Return [x, y] of the center of cell containing provided text 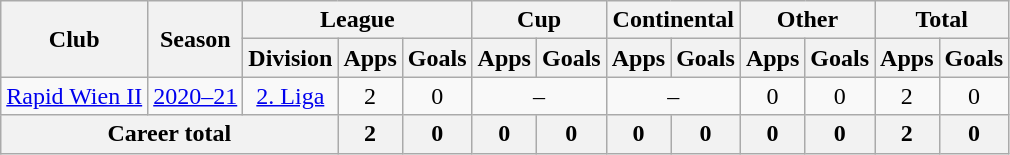
2. Liga [290, 96]
Continental [673, 20]
Club [74, 39]
Total [942, 20]
Division [290, 58]
League [358, 20]
Career total [170, 134]
2020–21 [196, 96]
Rapid Wien II [74, 96]
Cup [539, 20]
Season [196, 39]
Other [807, 20]
